Determine the [x, y] coordinate at the center of the cell enclosing the given text.  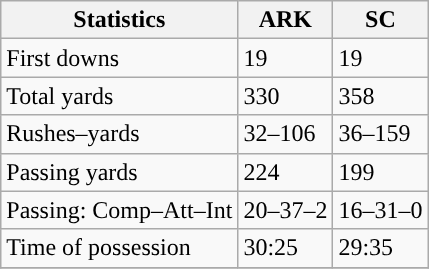
199 [380, 172]
Statistics [120, 20]
Rushes–yards [120, 134]
36–159 [380, 134]
Passing yards [120, 172]
330 [286, 96]
Passing: Comp–Att–Int [120, 210]
358 [380, 96]
ARK [286, 20]
30:25 [286, 248]
29:35 [380, 248]
224 [286, 172]
20–37–2 [286, 210]
16–31–0 [380, 210]
Time of possession [120, 248]
32–106 [286, 134]
First downs [120, 58]
SC [380, 20]
Total yards [120, 96]
